Find where the given text appears and provide that cell's center as (x, y) coordinate. 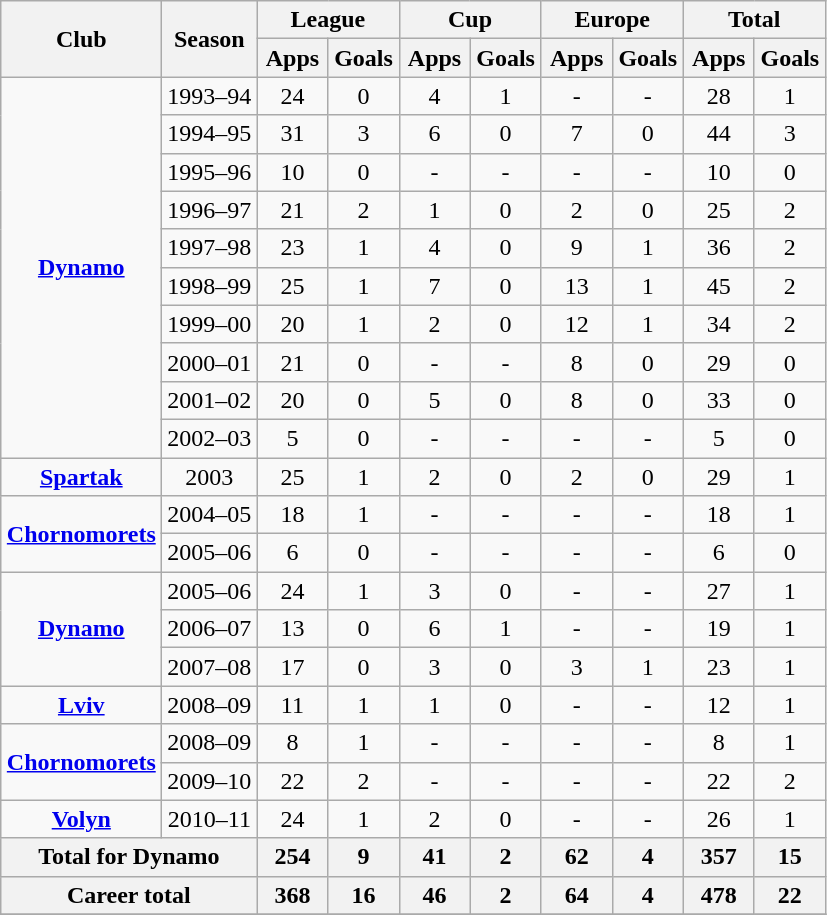
1994–95 (210, 134)
Career total (129, 895)
478 (718, 895)
28 (718, 96)
64 (576, 895)
33 (718, 400)
1997–98 (210, 248)
2001–02 (210, 400)
Europe (612, 20)
League (328, 20)
45 (718, 286)
Cup (470, 20)
11 (292, 705)
1998–99 (210, 286)
44 (718, 134)
Spartak (82, 477)
254 (292, 857)
62 (576, 857)
Total (754, 20)
2006–07 (210, 629)
Volyn (82, 819)
36 (718, 248)
1999–00 (210, 324)
2002–03 (210, 438)
15 (790, 857)
31 (292, 134)
19 (718, 629)
1996–97 (210, 210)
Club (82, 39)
26 (718, 819)
1993–94 (210, 96)
16 (364, 895)
2010–11 (210, 819)
46 (434, 895)
2000–01 (210, 362)
2004–05 (210, 515)
17 (292, 667)
27 (718, 591)
2007–08 (210, 667)
Lviv (82, 705)
Total for Dynamo (129, 857)
2009–10 (210, 781)
368 (292, 895)
41 (434, 857)
Season (210, 39)
1995–96 (210, 172)
357 (718, 857)
2003 (210, 477)
34 (718, 324)
